Capture the cell that displays the provided text and extract its (X, Y) central coordinate. 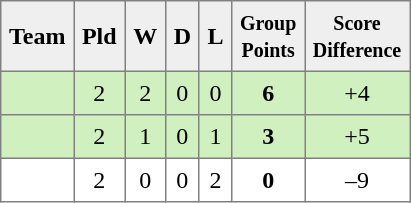
ScoreDifference (358, 36)
+4 (358, 93)
3 (268, 137)
L (216, 36)
D (182, 36)
Team (38, 36)
W (145, 36)
Pld (100, 36)
+5 (358, 137)
GroupPoints (268, 36)
6 (268, 93)
–9 (358, 180)
